Output the [X, Y] coordinate of the center of the cell containing the given text.  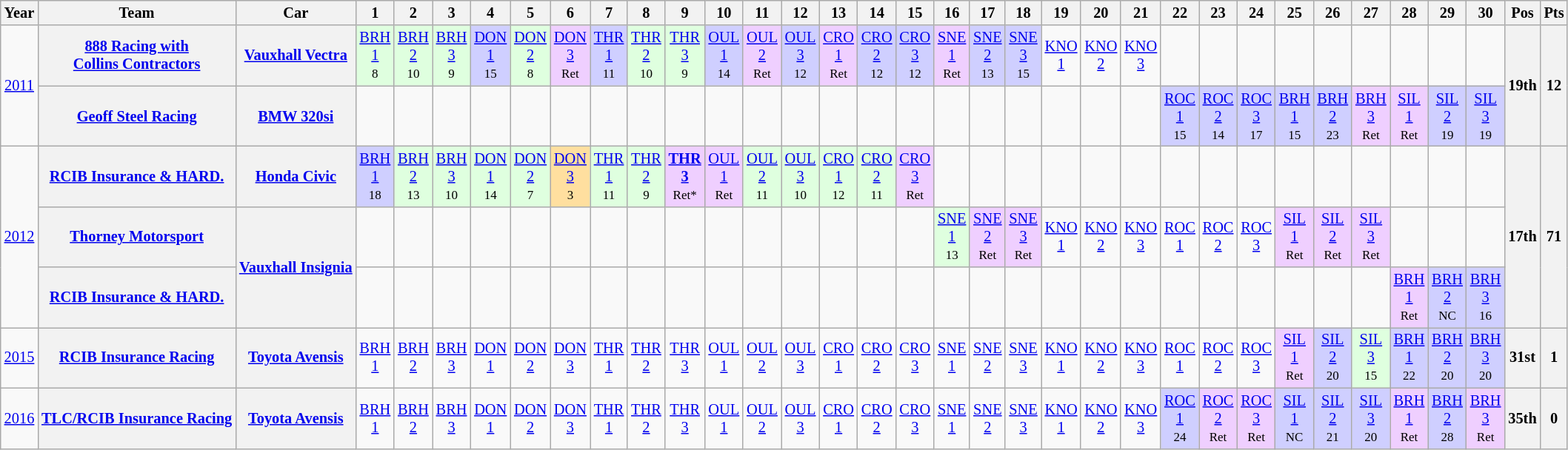
ROC214 [1218, 116]
RCIB Insurance Racing [136, 357]
BRH213 [413, 176]
18 [1023, 13]
ROC115 [1180, 116]
TLC/RCIB Insurance Racing [136, 418]
2011 [19, 86]
Year [19, 13]
17 [987, 13]
BMW 320si [296, 116]
THR39 [685, 56]
28 [1409, 13]
29 [1447, 13]
SIL315 [1371, 357]
SIL2Ret [1332, 237]
OUL1Ret [724, 176]
OUL312 [801, 56]
SNE1Ret [952, 56]
26 [1332, 13]
Pts [1554, 13]
DON28 [530, 56]
15 [915, 13]
Car [296, 13]
BRH228 [1447, 418]
THR210 [646, 56]
23 [1218, 13]
0 [1554, 418]
SIL220 [1332, 357]
BRH316 [1486, 298]
SIL219 [1447, 116]
ROC2Ret [1218, 418]
24 [1256, 13]
BRH115 [1295, 116]
Pos [1522, 13]
THR3Ret* [685, 176]
DON33 [570, 176]
10 [724, 13]
25 [1295, 13]
Geoff Steel Racing [136, 116]
SIL221 [1332, 418]
SNE2Ret [987, 237]
DON114 [490, 176]
Thorney Motorsport [136, 237]
2016 [19, 418]
Team [136, 13]
SIL319 [1486, 116]
71 [1554, 237]
31st [1522, 357]
7 [609, 13]
OUL211 [762, 176]
ROC317 [1256, 116]
CRO212 [877, 56]
OUL114 [724, 56]
CRO1Ret [838, 56]
4 [490, 13]
BRH118 [376, 176]
SNE3Ret [1023, 237]
8 [646, 13]
BRH220 [1447, 357]
11 [762, 13]
BRH2NC [1447, 298]
SIL3Ret [1371, 237]
13 [838, 13]
CRO112 [838, 176]
888 Racing withCollins Contractors [136, 56]
SNE213 [987, 56]
20 [1101, 13]
BRH122 [1409, 357]
DON27 [530, 176]
SNE113 [952, 237]
35th [1522, 418]
30 [1486, 13]
SNE315 [1023, 56]
SIL320 [1371, 418]
2 [413, 13]
5 [530, 13]
BRH320 [1486, 357]
CRO312 [915, 56]
DON3Ret [570, 56]
BRH223 [1332, 116]
22 [1180, 13]
ROC3Ret [1256, 418]
3 [452, 13]
CRO3Ret [915, 176]
BRH18 [376, 56]
SIL1NC [1295, 418]
Honda Civic [296, 176]
BRH310 [452, 176]
Vauxhall Insignia [296, 266]
OUL2Ret [762, 56]
OUL310 [801, 176]
14 [877, 13]
THR29 [646, 176]
19 [1061, 13]
BRH39 [452, 56]
CRO211 [877, 176]
27 [1371, 13]
ROC124 [1180, 418]
19th [1522, 86]
17th [1522, 237]
Vauxhall Vectra [296, 56]
6 [570, 13]
DON115 [490, 56]
16 [952, 13]
2015 [19, 357]
BRH210 [413, 56]
9 [685, 13]
21 [1141, 13]
2012 [19, 237]
